Capture the cell that displays the provided text and extract its (X, Y) central coordinate. 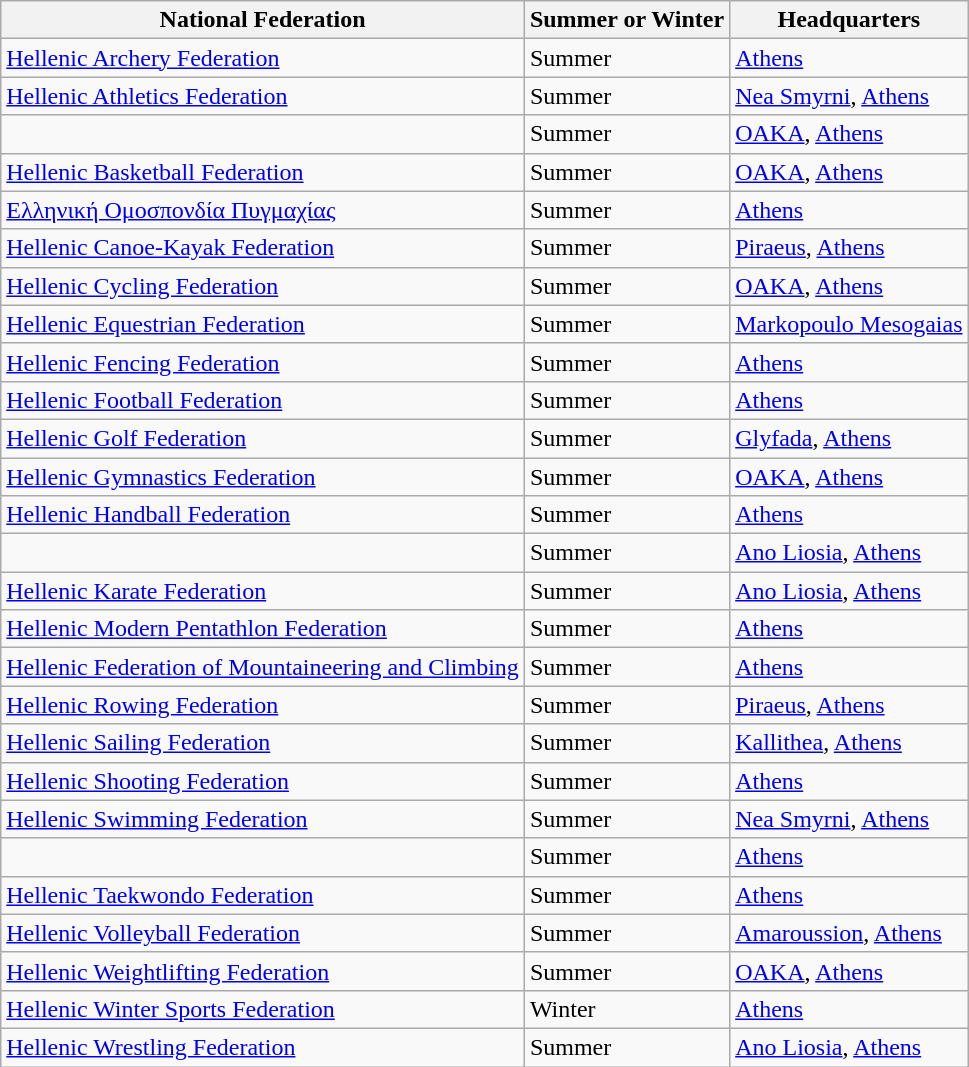
Glyfada, Athens (849, 438)
Amaroussion, Athens (849, 933)
Hellenic Rowing Federation (263, 705)
Winter (626, 1009)
Summer or Winter (626, 20)
Hellenic Basketball Federation (263, 172)
Hellenic Sailing Federation (263, 743)
Hellenic Gymnastics Federation (263, 477)
Hellenic Canoe-Kayak Federation (263, 248)
Ελληνική Ομοσπονδία Πυγμαχίας (263, 210)
National Federation (263, 20)
Hellenic Shooting Federation (263, 781)
Hellenic Swimming Federation (263, 819)
Hellenic Wrestling Federation (263, 1047)
Hellenic Football Federation (263, 400)
Markopoulo Mesogaias (849, 324)
Hellenic Athletics Federation (263, 96)
Hellenic Modern Pentathlon Federation (263, 629)
Hellenic Federation of Mountaineering and Climbing (263, 667)
Hellenic Equestrian Federation (263, 324)
Hellenic Karate Federation (263, 591)
Hellenic Golf Federation (263, 438)
Hellenic Taekwondo Federation (263, 895)
Hellenic Weightlifting Federation (263, 971)
Headquarters (849, 20)
Hellenic Archery Federation (263, 58)
Hellenic Winter Sports Federation (263, 1009)
Hellenic Fencing Federation (263, 362)
Hellenic Handball Federation (263, 515)
Kallithea, Athens (849, 743)
Hellenic Cycling Federation (263, 286)
Hellenic Volleyball Federation (263, 933)
